Determine the [X, Y] coordinate at the center of the cell enclosing the given text.  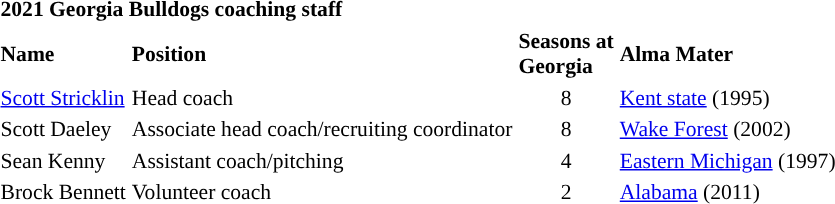
Head coach [322, 98]
Position [322, 53]
Associate head coach/recruiting coordinator [322, 129]
Assistant coach/pitching [322, 160]
4 [566, 160]
Seasons atGeorgia [566, 53]
